Identify which cell holds the provided text, then report its [x, y] central coordinate. 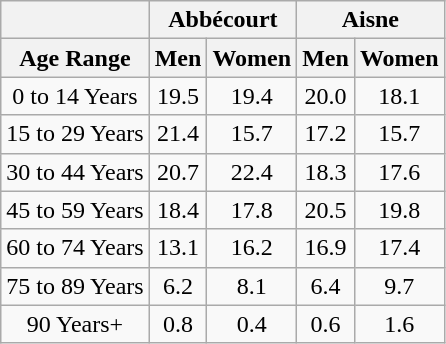
6.4 [326, 286]
0.6 [326, 324]
16.9 [326, 248]
8.1 [252, 286]
30 to 44 Years [75, 172]
19.5 [178, 96]
18.3 [326, 172]
18.1 [399, 96]
17.2 [326, 134]
20.7 [178, 172]
15 to 29 Years [75, 134]
1.6 [399, 324]
Abbécourt [222, 20]
Age Range [75, 58]
19.8 [399, 210]
20.0 [326, 96]
20.5 [326, 210]
0 to 14 Years [75, 96]
60 to 74 Years [75, 248]
18.4 [178, 210]
6.2 [178, 286]
Aisne [370, 20]
22.4 [252, 172]
75 to 89 Years [75, 286]
0.8 [178, 324]
17.4 [399, 248]
17.8 [252, 210]
17.6 [399, 172]
19.4 [252, 96]
13.1 [178, 248]
0.4 [252, 324]
90 Years+ [75, 324]
9.7 [399, 286]
16.2 [252, 248]
21.4 [178, 134]
45 to 59 Years [75, 210]
